For the text-containing cell, return its midpoint in (X, Y) coordinate format. 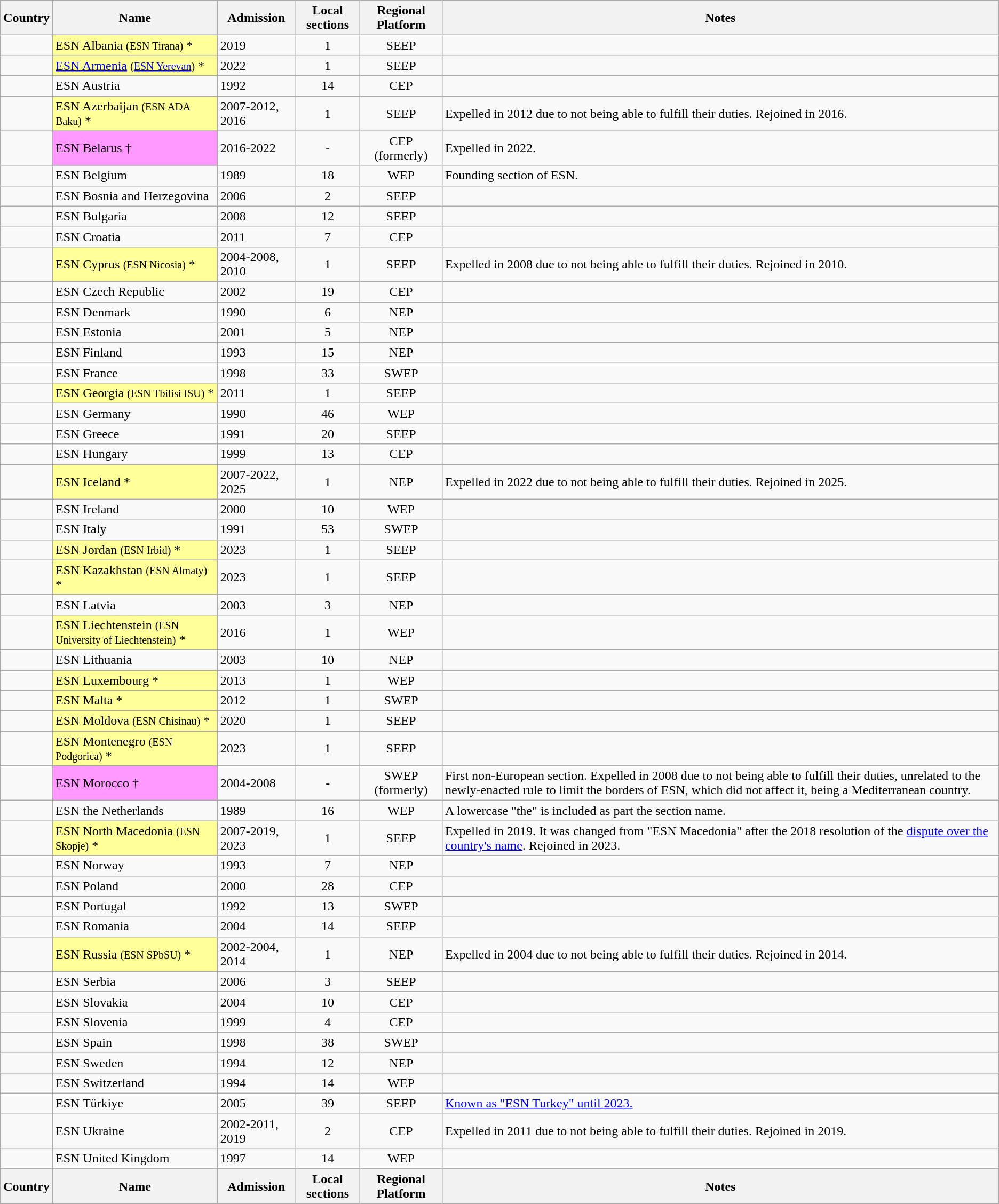
19 (328, 291)
Expelled in 2022. (720, 148)
2004-2008, 2010 (256, 264)
Expelled in 2004 due to not being able to fulfill their duties. Rejoined in 2014. (720, 954)
ESN Latvia (134, 605)
ESN Italy (134, 529)
Founding section of ESN. (720, 176)
2007-2022, 2025 (256, 481)
ESN Liechtenstein (ESN University of Liechtenstein) * (134, 632)
ESN Poland (134, 886)
ESN Denmark (134, 312)
ESN Ukraine (134, 1131)
33 (328, 373)
ESN United Kingdom (134, 1159)
5 (328, 332)
2001 (256, 332)
ESN Portugal (134, 906)
ESN France (134, 373)
2007-2019, 2023 (256, 838)
ESN Türkiye (134, 1104)
Expelled in 2019. It was changed from "ESN Macedonia" after the 2018 resolution of the dispute over the country's name. Rejoined in 2023. (720, 838)
4 (328, 1022)
ESN Norway (134, 866)
ESN Iceland * (134, 481)
2002-2004, 2014 (256, 954)
ESN Azerbaijan (ESN ADA Baku) * (134, 113)
ESN Sweden (134, 1063)
ESN Albania (ESN Tirana) * (134, 45)
53 (328, 529)
2012 (256, 701)
ESN Bulgaria (134, 216)
ESN Germany (134, 414)
CEP (formerly) (401, 148)
ESN Luxembourg * (134, 680)
ESN Ireland (134, 509)
16 (328, 811)
Expelled in 2022 due to not being able to fulfill their duties. Rejoined in 2025. (720, 481)
ESN Kazakhstan (ESN Almaty) * (134, 577)
ESN Cyprus (ESN Nicosia) * (134, 264)
28 (328, 886)
ESN Austria (134, 86)
2016-2022 (256, 148)
2002-2011, 2019 (256, 1131)
39 (328, 1104)
6 (328, 312)
2002 (256, 291)
ESN Montenegro (ESN Podgorica) * (134, 748)
Expelled in 2011 due to not being able to fulfill their duties. Rejoined in 2019. (720, 1131)
ESN Switzerland (134, 1083)
ESN North Macedonia (ESN Skopje) * (134, 838)
ESN Malta * (134, 701)
2020 (256, 721)
2005 (256, 1104)
2013 (256, 680)
ESN Armenia (ESN Yerevan) * (134, 66)
ESN Greece (134, 434)
ESN Slovakia (134, 1002)
Expelled in 2008 due to not being able to fulfill their duties. Rejoined in 2010. (720, 264)
Expelled in 2012 due to not being able to fulfill their duties. Rejoined in 2016. (720, 113)
2007-2012, 2016 (256, 113)
ESN Czech Republic (134, 291)
ESN Morocco † (134, 783)
A lowercase "the" is included as part the section name. (720, 811)
ESN Finland (134, 353)
18 (328, 176)
ESN Estonia (134, 332)
ESN Moldova (ESN Chisinau) * (134, 721)
20 (328, 434)
46 (328, 414)
ESN Jordan (ESN Irbid) * (134, 550)
2016 (256, 632)
SWEP (formerly) (401, 783)
ESN Serbia (134, 981)
2004-2008 (256, 783)
Known as "ESN Turkey" until 2023. (720, 1104)
ESN Slovenia (134, 1022)
ESN Bosnia and Herzegovina (134, 196)
ESN Georgia (ESN Tbilisi ISU) * (134, 393)
ESN Lithuania (134, 660)
ESN Romania (134, 926)
ESN the Netherlands (134, 811)
ESN Hungary (134, 454)
ESN Croatia (134, 236)
ESN Russia (ESN SPbSU) * (134, 954)
2008 (256, 216)
2019 (256, 45)
2022 (256, 66)
15 (328, 353)
ESN Belarus † (134, 148)
38 (328, 1042)
1997 (256, 1159)
ESN Spain (134, 1042)
ESN Belgium (134, 176)
